Provide the (X, Y) coordinate of the cell's center where the given text is located.  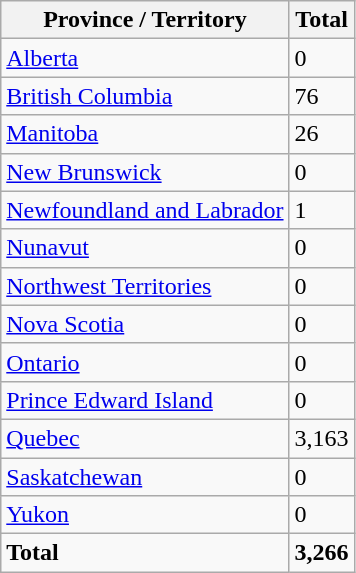
Saskatchewan (145, 477)
British Columbia (145, 96)
Nova Scotia (145, 324)
3,266 (322, 553)
76 (322, 96)
3,163 (322, 438)
Northwest Territories (145, 286)
Newfoundland and Labrador (145, 210)
Alberta (145, 58)
26 (322, 134)
Yukon (145, 515)
Nunavut (145, 248)
1 (322, 210)
Prince Edward Island (145, 400)
Quebec (145, 438)
Province / Territory (145, 20)
Manitoba (145, 134)
New Brunswick (145, 172)
Ontario (145, 362)
